Find where the given text appears and provide that cell's center as [X, Y] coordinate. 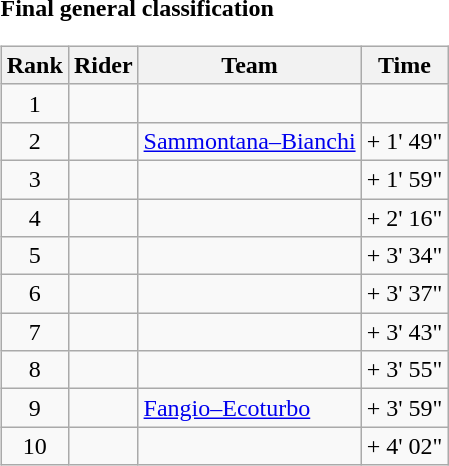
Sammontana–Bianchi [250, 141]
+ 3' 55" [404, 370]
Rank [34, 65]
7 [34, 332]
8 [34, 370]
5 [34, 256]
+ 1' 49" [404, 141]
+ 3' 34" [404, 256]
9 [34, 408]
10 [34, 446]
+ 3' 43" [404, 332]
3 [34, 179]
Time [404, 65]
+ 3' 59" [404, 408]
+ 2' 16" [404, 217]
Fangio–Ecoturbo [250, 408]
6 [34, 294]
1 [34, 103]
+ 1' 59" [404, 179]
Rider [103, 65]
Team [250, 65]
4 [34, 217]
2 [34, 141]
+ 4' 02" [404, 446]
+ 3' 37" [404, 294]
